Output the (X, Y) coordinate of the center of the cell containing the given text.  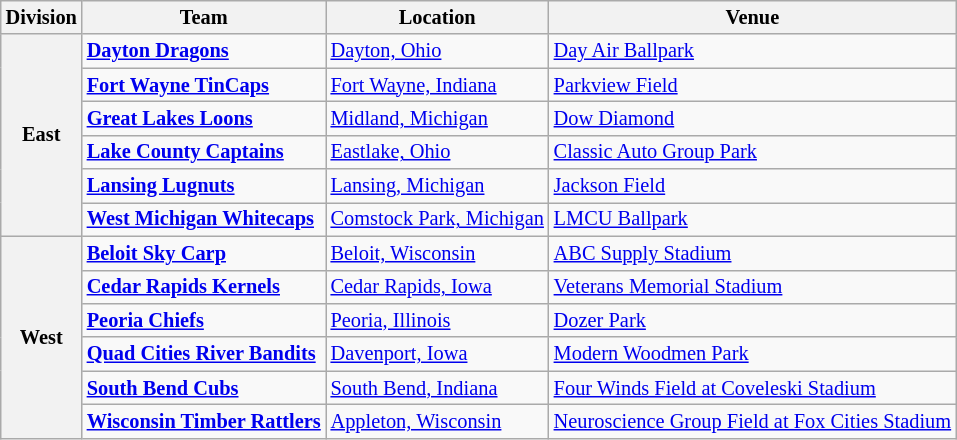
LMCU Ballpark (752, 219)
South Bend, Indiana (438, 388)
Peoria Chiefs (204, 320)
Lansing Lugnuts (204, 186)
East (42, 135)
Parkview Field (752, 85)
Davenport, Iowa (438, 354)
Classic Auto Group Park (752, 152)
Comstock Park, Michigan (438, 219)
Location (438, 17)
Fort Wayne TinCaps (204, 85)
Beloit, Wisconsin (438, 253)
West Michigan Whitecaps (204, 219)
Veterans Memorial Stadium (752, 287)
Modern Woodmen Park (752, 354)
Lansing, Michigan (438, 186)
South Bend Cubs (204, 388)
Midland, Michigan (438, 118)
West (42, 337)
Venue (752, 17)
Eastlake, Ohio (438, 152)
Dozer Park (752, 320)
Team (204, 17)
Appleton, Wisconsin (438, 421)
Wisconsin Timber Rattlers (204, 421)
Peoria, Illinois (438, 320)
Great Lakes Loons (204, 118)
Day Air Ballpark (752, 51)
Four Winds Field at Coveleski Stadium (752, 388)
Neuroscience Group Field at Fox Cities Stadium (752, 421)
Beloit Sky Carp (204, 253)
Dayton Dragons (204, 51)
Fort Wayne, Indiana (438, 85)
Cedar Rapids Kernels (204, 287)
Division (42, 17)
Dayton, Ohio (438, 51)
Cedar Rapids, Iowa (438, 287)
ABC Supply Stadium (752, 253)
Dow Diamond (752, 118)
Jackson Field (752, 186)
Lake County Captains (204, 152)
Quad Cities River Bandits (204, 354)
